For the text-containing cell, return its midpoint in (x, y) coordinate format. 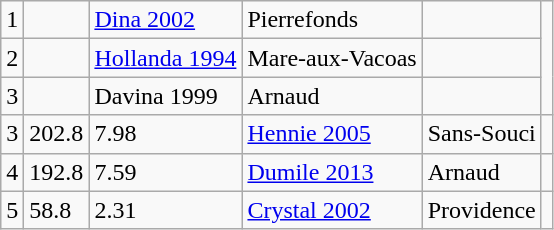
Dina 2002 (166, 20)
7.59 (166, 172)
192.8 (56, 172)
Providence (482, 210)
Crystal 2002 (332, 210)
Davina 1999 (166, 96)
Sans-Souci (482, 134)
Hollanda 1994 (166, 58)
202.8 (56, 134)
7.98 (166, 134)
58.8 (56, 210)
4 (12, 172)
5 (12, 210)
2 (12, 58)
Hennie 2005 (332, 134)
Pierrefonds (332, 20)
2.31 (166, 210)
1 (12, 20)
Mare-aux-Vacoas (332, 58)
Dumile 2013 (332, 172)
